Search for the cell housing the specified text and yield its [x, y] center coordinate. 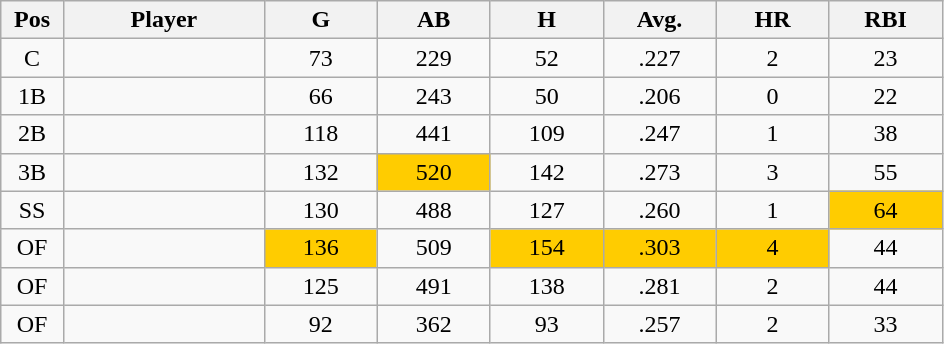
Pos [32, 20]
23 [886, 58]
441 [434, 134]
33 [886, 324]
362 [434, 324]
.273 [660, 172]
64 [886, 210]
3B [32, 172]
118 [320, 134]
HR [772, 20]
520 [434, 172]
4 [772, 248]
130 [320, 210]
.247 [660, 134]
RBI [886, 20]
509 [434, 248]
38 [886, 134]
55 [886, 172]
491 [434, 286]
0 [772, 96]
229 [434, 58]
136 [320, 248]
Player [164, 20]
488 [434, 210]
3 [772, 172]
127 [546, 210]
93 [546, 324]
.257 [660, 324]
.281 [660, 286]
.260 [660, 210]
SS [32, 210]
.227 [660, 58]
132 [320, 172]
.206 [660, 96]
G [320, 20]
125 [320, 286]
73 [320, 58]
AB [434, 20]
92 [320, 324]
138 [546, 286]
50 [546, 96]
2B [32, 134]
22 [886, 96]
1B [32, 96]
142 [546, 172]
243 [434, 96]
H [546, 20]
52 [546, 58]
66 [320, 96]
109 [546, 134]
.303 [660, 248]
154 [546, 248]
Avg. [660, 20]
C [32, 58]
